Determine the [x, y] coordinate at the center of the cell enclosing the given text.  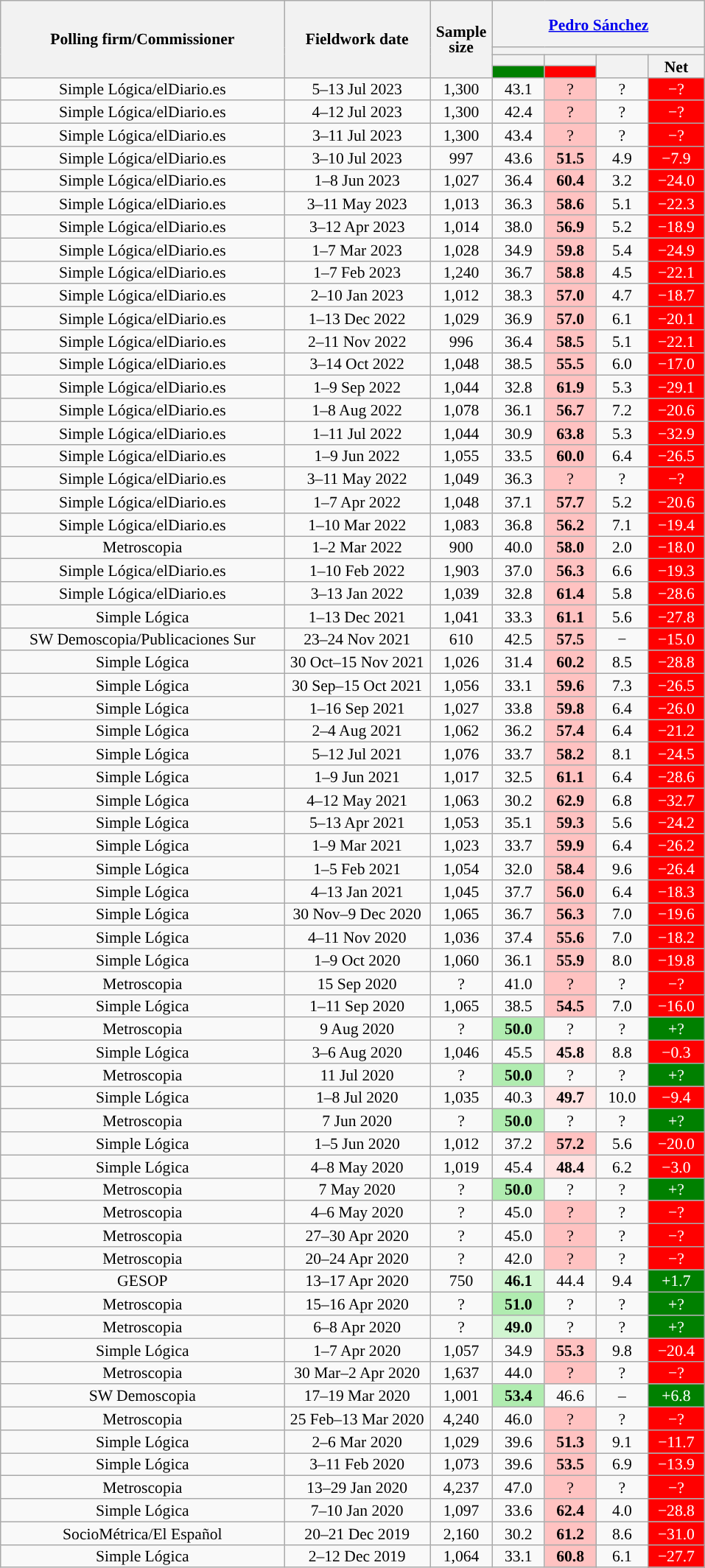
61.9 [570, 387]
49.0 [519, 1327]
−32.7 [676, 800]
55.6 [570, 937]
43.4 [519, 136]
−11.7 [676, 1442]
1,017 [461, 776]
−20.0 [676, 1143]
1,054 [461, 869]
1–2 Mar 2022 [357, 548]
−24.2 [676, 822]
Net [676, 66]
3–11 May 2023 [357, 203]
37.1 [519, 502]
1–9 Mar 2021 [357, 845]
Sample size [461, 39]
900 [461, 548]
1,014 [461, 227]
− [622, 639]
38.3 [519, 296]
1–7 Apr 2020 [357, 1349]
58.4 [570, 869]
3–12 Apr 2023 [357, 227]
30 Nov–9 Dec 2020 [357, 915]
−27.8 [676, 616]
1,046 [461, 1052]
45.8 [570, 1052]
996 [461, 342]
1,097 [461, 1510]
−31.0 [676, 1533]
55.5 [570, 364]
59.9 [570, 845]
1,903 [461, 570]
−29.1 [676, 387]
1,078 [461, 409]
997 [461, 158]
−18.0 [676, 548]
1,028 [461, 249]
3–14 Oct 2022 [357, 364]
1–5 Jun 2020 [357, 1143]
1,063 [461, 800]
49.7 [570, 1097]
4.5 [622, 273]
56.7 [570, 409]
3–10 Jul 2023 [357, 158]
1–5 Feb 2021 [357, 869]
−0.3 [676, 1052]
9 Aug 2020 [357, 1030]
36.9 [519, 318]
3–11 May 2022 [357, 479]
3.2 [622, 181]
2–11 Nov 2022 [357, 342]
30 Sep–15 Oct 2021 [357, 685]
20–24 Apr 2020 [357, 1258]
57.2 [570, 1143]
54.5 [570, 1006]
1–11 Jul 2022 [357, 433]
5–13 Jul 2023 [357, 88]
60.8 [570, 1555]
37.0 [519, 570]
2–10 Jan 2023 [357, 296]
1–9 Sep 2022 [357, 387]
1–8 Jun 2023 [357, 181]
7 Jun 2020 [357, 1121]
27–30 Apr 2020 [357, 1236]
46.0 [519, 1418]
60.0 [570, 455]
9.1 [622, 1442]
42.4 [519, 112]
9.8 [622, 1349]
58.8 [570, 273]
58.2 [570, 754]
SW Demoscopia/Publicaciones Sur [143, 639]
62.9 [570, 800]
1,060 [461, 960]
43.6 [519, 158]
1,035 [461, 1097]
33.8 [519, 709]
60.4 [570, 181]
8.5 [622, 663]
48.4 [570, 1167]
1,013 [461, 203]
1–8 Jul 2020 [357, 1097]
30 Oct–15 Nov 2021 [357, 663]
58.0 [570, 548]
−20.1 [676, 318]
7.2 [622, 409]
1,026 [461, 663]
5–12 Jul 2021 [357, 754]
+1.7 [676, 1282]
33.3 [519, 616]
45.5 [519, 1052]
60.2 [570, 663]
−22.3 [676, 203]
4–8 May 2020 [357, 1167]
8.0 [622, 960]
Pedro Sánchez [599, 24]
6.8 [622, 800]
2–4 Aug 2021 [357, 731]
3–11 Jul 2023 [357, 136]
1,039 [461, 594]
−20.4 [676, 1349]
44.0 [519, 1373]
−19.6 [676, 915]
1–7 Mar 2023 [357, 249]
3–13 Jan 2022 [357, 594]
1,041 [461, 616]
−32.9 [676, 433]
32.5 [519, 776]
1–7 Apr 2022 [357, 502]
57.5 [570, 639]
8.1 [622, 754]
20–21 Dec 2019 [357, 1533]
7–10 Jan 2020 [357, 1510]
1,019 [461, 1167]
−24.9 [676, 249]
−15.0 [676, 639]
17–19 Mar 2020 [357, 1396]
3–11 Feb 2020 [357, 1464]
SocioMétrica/El Español [143, 1533]
43.1 [519, 88]
13–17 Apr 2020 [357, 1282]
42.0 [519, 1258]
−27.7 [676, 1555]
56.2 [570, 524]
1,083 [461, 524]
4,237 [461, 1488]
63.8 [570, 433]
−19.3 [676, 570]
30 Mar–2 Apr 2020 [357, 1373]
62.4 [570, 1510]
– [622, 1396]
4,240 [461, 1418]
9.4 [622, 1282]
−3.0 [676, 1167]
1,023 [461, 845]
57.7 [570, 502]
37.2 [519, 1143]
6.0 [622, 364]
−13.9 [676, 1464]
33.5 [519, 455]
1,057 [461, 1349]
7.3 [622, 685]
1–8 Aug 2022 [357, 409]
−18.7 [676, 296]
1–10 Feb 2022 [357, 570]
53.4 [519, 1396]
10.0 [622, 1097]
36.8 [519, 524]
1–13 Dec 2021 [357, 616]
−9.4 [676, 1097]
55.3 [570, 1349]
−21.2 [676, 731]
610 [461, 639]
4–6 May 2020 [357, 1212]
−24.0 [676, 181]
1,001 [461, 1396]
GESOP [143, 1282]
11 Jul 2020 [357, 1075]
46.6 [570, 1396]
1–7 Feb 2023 [357, 273]
51.3 [570, 1442]
2–6 Mar 2020 [357, 1442]
5.4 [622, 249]
1,076 [461, 754]
4–12 May 2021 [357, 800]
1–16 Sep 2021 [357, 709]
1,062 [461, 731]
1–10 Mar 2022 [357, 524]
56.9 [570, 227]
40.3 [519, 1097]
37.7 [519, 891]
1,240 [461, 273]
40.0 [519, 548]
32.0 [519, 869]
1–11 Sep 2020 [357, 1006]
58.5 [570, 342]
1,637 [461, 1373]
8.6 [622, 1533]
38.0 [519, 227]
47.0 [519, 1488]
1–9 Oct 2020 [357, 960]
5–13 Apr 2021 [357, 822]
−18.9 [676, 227]
41.0 [519, 982]
51.5 [570, 158]
31.4 [519, 663]
6.9 [622, 1464]
25 Feb–13 Mar 2020 [357, 1418]
44.4 [570, 1282]
59.6 [570, 685]
35.1 [519, 822]
+6.8 [676, 1396]
−16.0 [676, 1006]
57.4 [570, 731]
4.9 [622, 158]
−26.2 [676, 845]
−18.3 [676, 891]
37.4 [519, 937]
4–12 Jul 2023 [357, 112]
15–16 Apr 2020 [357, 1304]
1,056 [461, 685]
1–9 Jun 2021 [357, 776]
4.7 [622, 296]
61.4 [570, 594]
1,055 [461, 455]
53.5 [570, 1464]
750 [461, 1282]
7 May 2020 [357, 1189]
61.2 [570, 1533]
7.1 [622, 524]
4–13 Jan 2021 [357, 891]
9.6 [622, 869]
−24.5 [676, 754]
1,036 [461, 937]
Fieldwork date [357, 39]
−26.4 [676, 869]
46.1 [519, 1282]
2–12 Dec 2019 [357, 1555]
5.8 [622, 594]
8.8 [622, 1052]
2,160 [461, 1533]
1,073 [461, 1464]
55.9 [570, 960]
1–13 Dec 2022 [357, 318]
6.2 [622, 1167]
59.3 [570, 822]
Polling firm/Commissioner [143, 39]
1,045 [461, 891]
42.5 [519, 639]
−19.8 [676, 960]
−7.9 [676, 158]
51.0 [519, 1304]
1–9 Jun 2022 [357, 455]
58.6 [570, 203]
33.6 [519, 1510]
2.0 [622, 548]
4.0 [622, 1510]
3–6 Aug 2020 [357, 1052]
−18.2 [676, 937]
1,049 [461, 479]
1,064 [461, 1555]
23–24 Nov 2021 [357, 639]
1,053 [461, 822]
15 Sep 2020 [357, 982]
13–29 Jan 2020 [357, 1488]
−26.0 [676, 709]
4–11 Nov 2020 [357, 937]
−17.0 [676, 364]
6–8 Apr 2020 [357, 1327]
−19.4 [676, 524]
45.4 [519, 1167]
56.0 [570, 891]
36.2 [519, 731]
30.9 [519, 433]
6.6 [622, 570]
SW Demoscopia [143, 1396]
